Locate the cell with the specified text and output its [X, Y] center coordinate. 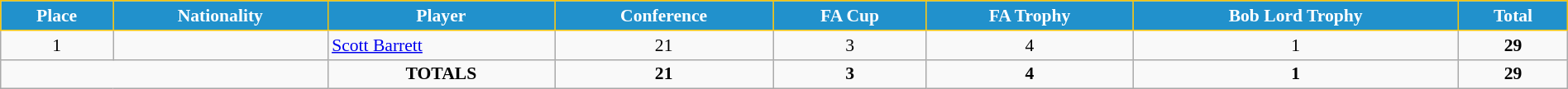
Scott Barrett [442, 45]
Bob Lord Trophy [1296, 16]
FA Cup [850, 16]
Conference [664, 16]
TOTALS [442, 74]
Nationality [221, 16]
Total [1513, 16]
FA Trophy [1029, 16]
Player [442, 16]
Place [57, 16]
